Scan for the cell matching the given text and deliver its (x, y) coordinate at center. 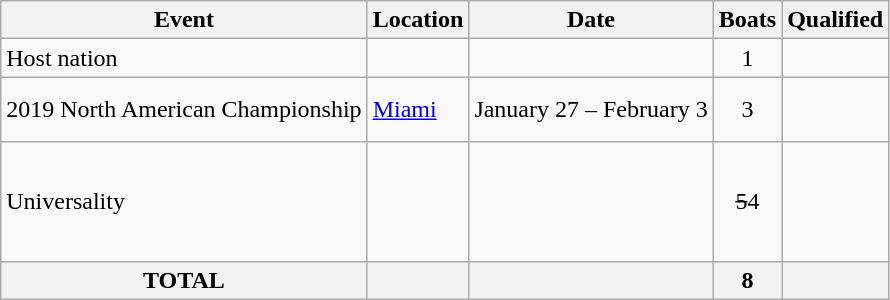
January 27 – February 3 (591, 110)
Qualified (836, 20)
Location (418, 20)
Boats (747, 20)
TOTAL (184, 280)
1 (747, 58)
3 (747, 110)
2019 North American Championship (184, 110)
Miami (418, 110)
54 (747, 202)
8 (747, 280)
Date (591, 20)
Universality (184, 202)
Host nation (184, 58)
Event (184, 20)
